Determine the [X, Y] coordinate at the center of the cell enclosing the given text.  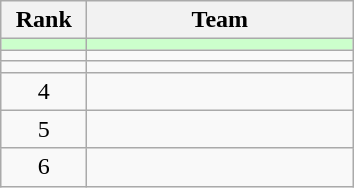
6 [44, 167]
Rank [44, 20]
4 [44, 91]
Team [220, 20]
5 [44, 129]
